Pinpoint the cell where the given text exists, returning its (X, Y) midpoint coordinate. 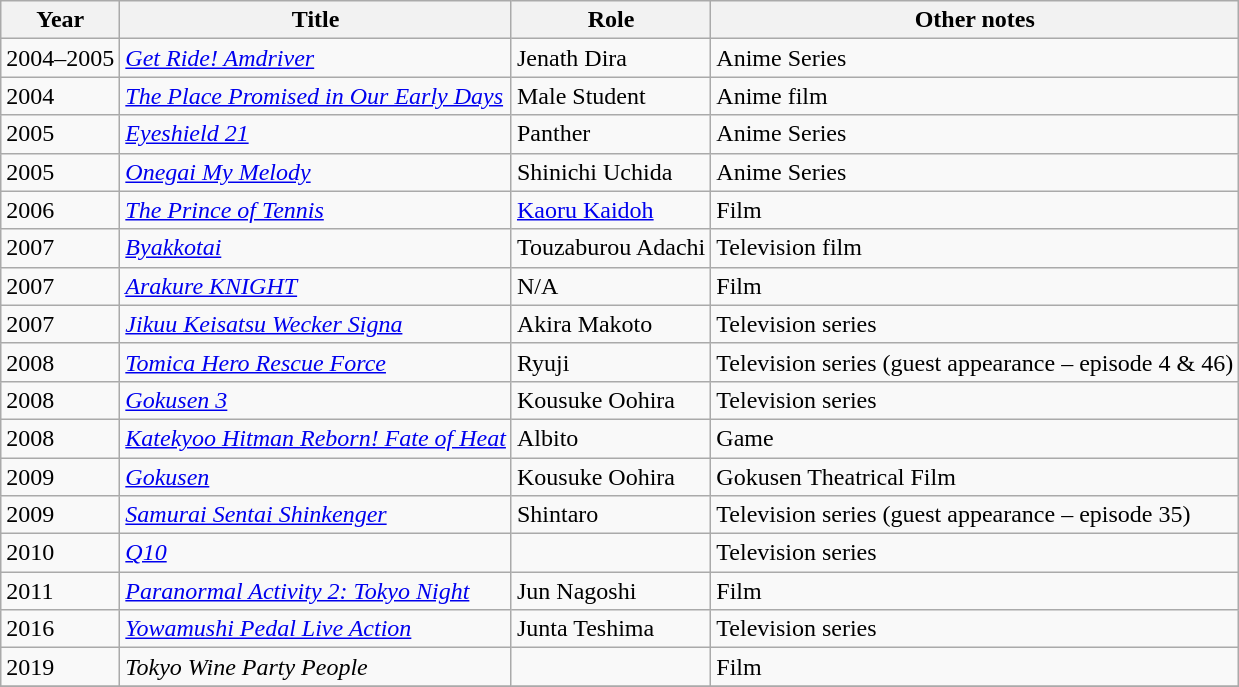
Television series (guest appearance – episode 35) (975, 515)
2004–2005 (60, 58)
Paranormal Activity 2: Tokyo Night (316, 591)
Byakkotai (316, 248)
Q10 (316, 553)
Television film (975, 248)
Television series (guest appearance – episode 4 & 46) (975, 362)
The Prince of Tennis (316, 210)
Jun Nagoshi (610, 591)
N/A (610, 286)
Yowamushi Pedal Live Action (316, 629)
Get Ride! Amdriver (316, 58)
Katekyoo Hitman Reborn! Fate of Heat (316, 438)
Role (610, 20)
Jikuu Keisatsu Wecker Signa (316, 324)
Eyeshield 21 (316, 134)
Ryuji (610, 362)
2004 (60, 96)
Title (316, 20)
Anime film (975, 96)
Akira Makoto (610, 324)
Panther (610, 134)
Gokusen 3 (316, 400)
Onegai My Melody (316, 172)
Touzaburou Adachi (610, 248)
Shintaro (610, 515)
Gokusen Theatrical Film (975, 477)
Junta Teshima (610, 629)
2016 (60, 629)
Year (60, 20)
2019 (60, 667)
2010 (60, 553)
2011 (60, 591)
2006 (60, 210)
Tokyo Wine Party People (316, 667)
Kaoru Kaidoh (610, 210)
Samurai Sentai Shinkenger (316, 515)
Gokusen (316, 477)
Arakure KNIGHT (316, 286)
Tomica Hero Rescue Force (316, 362)
Shinichi Uchida (610, 172)
The Place Promised in Our Early Days (316, 96)
Game (975, 438)
Male Student (610, 96)
Other notes (975, 20)
Albito (610, 438)
Jenath Dira (610, 58)
